Scan for the cell matching the given text and deliver its [X, Y] coordinate at center. 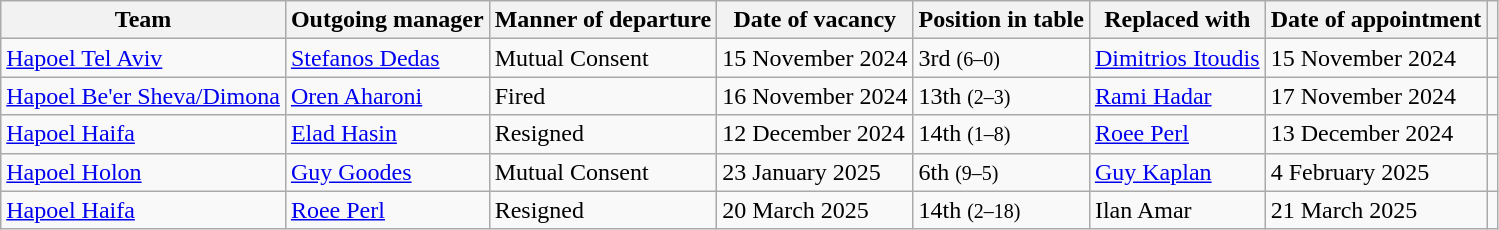
Replaced with [1177, 20]
Guy Kaplan [1177, 172]
Stefanos Dedas [387, 58]
Rami Hadar [1177, 96]
4 February 2025 [1376, 172]
Position in table [1001, 20]
Oren Aharoni [387, 96]
Outgoing manager [387, 20]
Fired [602, 96]
Hapoel Holon [144, 172]
13th (2–3) [1001, 96]
Guy Goodes [387, 172]
17 November 2024 [1376, 96]
16 November 2024 [815, 96]
Ilan Amar [1177, 210]
Dimitrios Itoudis [1177, 58]
Manner of departure [602, 20]
3rd (6–0) [1001, 58]
13 December 2024 [1376, 134]
14th (2–18) [1001, 210]
Date of appointment [1376, 20]
Elad Hasin [387, 134]
23 January 2025 [815, 172]
Hapoel Be'er Sheva/Dimona [144, 96]
14th (1–8) [1001, 134]
Date of vacancy [815, 20]
Hapoel Tel Aviv [144, 58]
6th (9–5) [1001, 172]
12 December 2024 [815, 134]
21 March 2025 [1376, 210]
20 March 2025 [815, 210]
Team [144, 20]
